Pinpoint the cell where the given text exists, returning its (X, Y) midpoint coordinate. 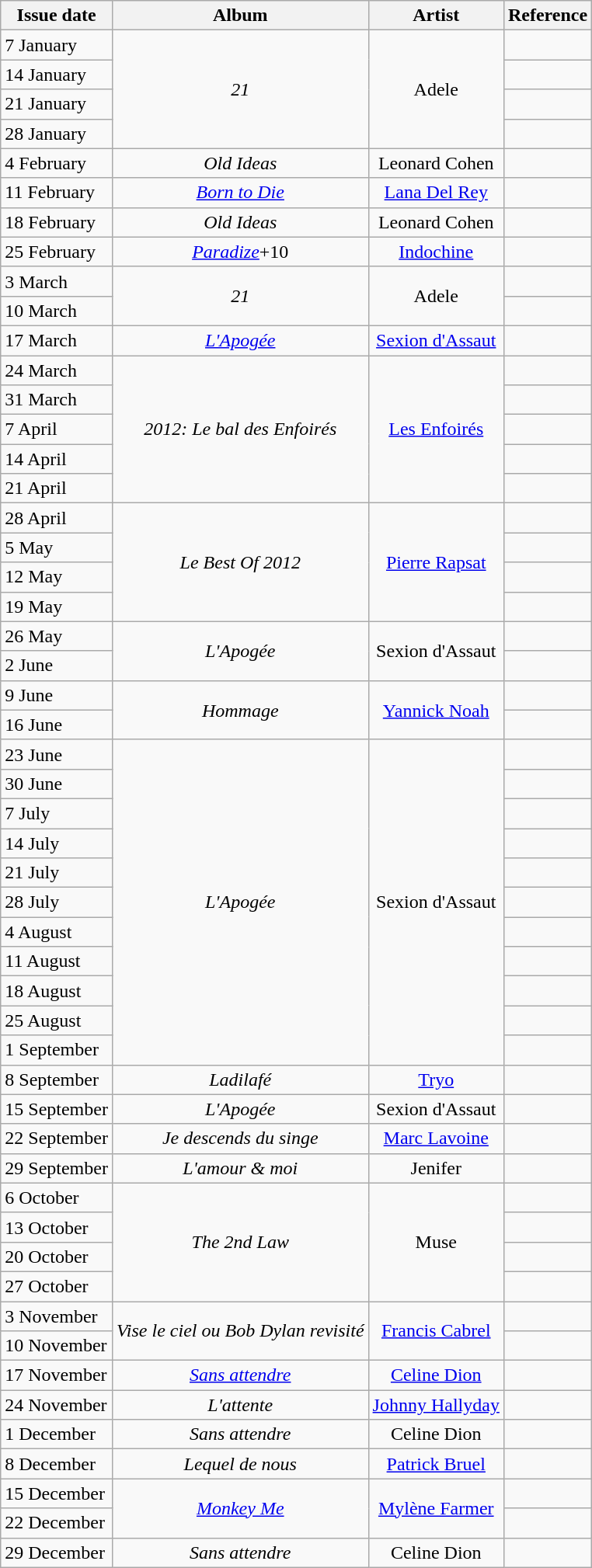
12 May (57, 577)
L'attente (240, 1405)
Marc Lavoine (436, 1139)
18 August (57, 991)
2012: Le bal des Enfoirés (240, 429)
Muse (436, 1242)
29 December (57, 1552)
13 October (57, 1227)
27 October (57, 1286)
14 April (57, 459)
Issue date (57, 16)
Les Enfoirés (436, 429)
11 February (57, 193)
Reference (547, 16)
24 November (57, 1405)
The 2nd Law (240, 1242)
1 September (57, 1050)
29 September (57, 1168)
Artist (436, 16)
25 August (57, 1020)
11 August (57, 961)
Monkey Me (240, 1508)
21 January (57, 104)
Mylène Farmer (436, 1508)
7 April (57, 429)
3 November (57, 1316)
15 December (57, 1493)
Pierre Rapsat (436, 562)
Hommage (240, 710)
14 January (57, 75)
2 June (57, 666)
8 December (57, 1464)
15 September (57, 1109)
17 March (57, 340)
Le Best Of 2012 (240, 562)
22 December (57, 1523)
Vise le ciel ou Bob Dylan revisité (240, 1331)
Ladilafé (240, 1080)
23 June (57, 754)
6 October (57, 1198)
17 November (57, 1375)
Lana Del Rey (436, 193)
7 January (57, 45)
4 February (57, 163)
19 May (57, 607)
Yannick Noah (436, 710)
20 October (57, 1257)
21 July (57, 873)
28 July (57, 902)
Jenifer (436, 1168)
Francis Cabrel (436, 1331)
28 January (57, 134)
L'amour & moi (240, 1168)
21 April (57, 488)
Je descends du singe (240, 1139)
Johnny Hallyday (436, 1405)
4 August (57, 932)
Indochine (436, 252)
1 December (57, 1434)
22 September (57, 1139)
26 May (57, 636)
28 April (57, 518)
5 May (57, 548)
24 March (57, 370)
7 July (57, 813)
31 March (57, 400)
9 June (57, 695)
10 March (57, 311)
8 September (57, 1080)
3 March (57, 281)
Paradize+10 (240, 252)
Album (240, 16)
14 July (57, 843)
Born to Die (240, 193)
25 February (57, 252)
30 June (57, 784)
Patrick Bruel (436, 1464)
16 June (57, 725)
Tryo (436, 1080)
18 February (57, 222)
10 November (57, 1346)
Lequel de nous (240, 1464)
